Return the (X, Y) coordinate for the center point of the cell that contains the specified text.  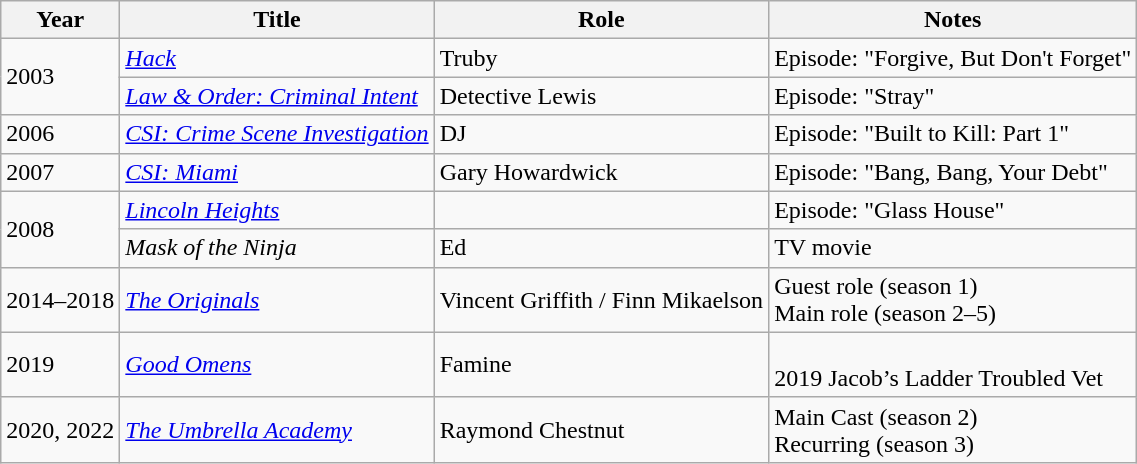
2006 (60, 134)
Episode: "Stray" (953, 96)
Detective Lewis (601, 96)
Episode: "Forgive, But Don't Forget" (953, 58)
Title (277, 20)
2008 (60, 229)
Good Omens (277, 364)
DJ (601, 134)
The Originals (277, 300)
Episode: "Glass House" (953, 210)
CSI: Miami (277, 172)
Notes (953, 20)
TV movie (953, 248)
Lincoln Heights (277, 210)
Raymond Chestnut (601, 430)
Truby (601, 58)
Guest role (season 1)Main role (season 2–5) (953, 300)
The Umbrella Academy (277, 430)
Mask of the Ninja (277, 248)
2019 (60, 364)
2007 (60, 172)
2014–2018 (60, 300)
Gary Howardwick (601, 172)
Role (601, 20)
Famine (601, 364)
Ed (601, 248)
2003 (60, 77)
Law & Order: Criminal Intent (277, 96)
Episode: "Bang, Bang, Your Debt" (953, 172)
CSI: Crime Scene Investigation (277, 134)
Main Cast (season 2) Recurring (season 3) (953, 430)
2019 Jacob’s Ladder Troubled Vet (953, 364)
Hack (277, 58)
2020, 2022 (60, 430)
Vincent Griffith / Finn Mikaelson (601, 300)
Episode: "Built to Kill: Part 1" (953, 134)
Year (60, 20)
